From the cell containing the given text, extract its center point as [X, Y] coordinate. 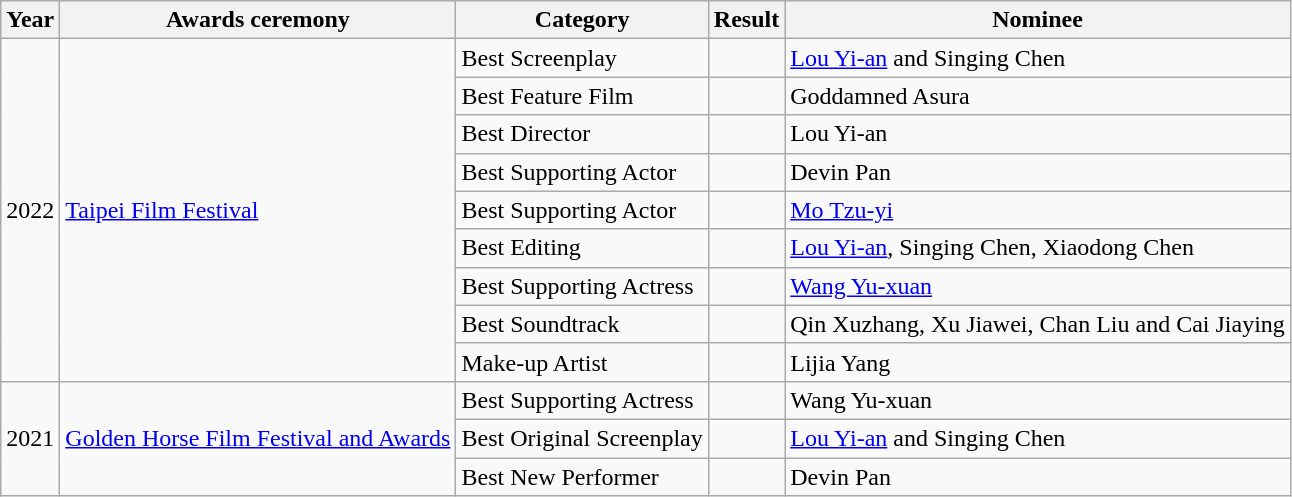
Lijia Yang [1038, 362]
Best Original Screenplay [582, 438]
Best Screenplay [582, 58]
Nominee [1038, 20]
Best Soundtrack [582, 324]
2022 [30, 210]
Goddamned Asura [1038, 96]
Qin Xuzhang, Xu Jiawei, Chan Liu and Cai Jiaying [1038, 324]
Year [30, 20]
2021 [30, 438]
Best New Performer [582, 477]
Lou Yi-an [1038, 134]
Mo Tzu-yi [1038, 210]
Make-up Artist [582, 362]
Taipei Film Festival [258, 210]
Best Feature Film [582, 96]
Best Editing [582, 248]
Awards ceremony [258, 20]
Result [746, 20]
Best Director [582, 134]
Golden Horse Film Festival and Awards [258, 438]
Category [582, 20]
Lou Yi-an, Singing Chen, Xiaodong Chen [1038, 248]
